Output the [X, Y] coordinate of the center of the cell containing the given text.  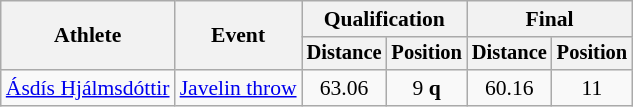
Javelin throw [238, 88]
9 q [427, 88]
11 [592, 88]
63.06 [344, 88]
Athlete [88, 36]
Ásdís Hjálmsdóttir [88, 88]
Event [238, 36]
Qualification [384, 19]
Final [550, 19]
60.16 [510, 88]
